Detect which cell encompasses the target text, then output its (x, y) center coordinate. 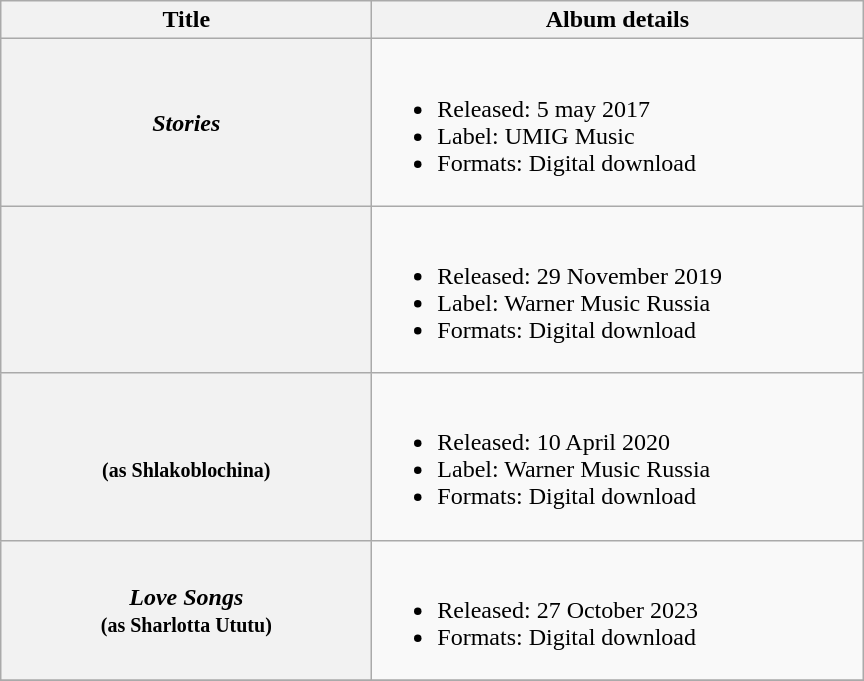
Released: 29 November 2019Label: Warner Music RussiaFormats: Digital download (618, 290)
Stories (186, 122)
Released: 10 April 2020Label: Warner Music RussiaFormats: Digital download (618, 456)
Released: 5 may 2017Label: UMIG MusicFormats: Digital download (618, 122)
Album details (618, 20)
Love Songs(as Sharlotta Ututu) (186, 610)
Title (186, 20)
Released: 27 October 2023Formats: Digital download (618, 610)
(as Shlakoblochina) (186, 456)
